For the text-containing cell, return its midpoint in (X, Y) coordinate format. 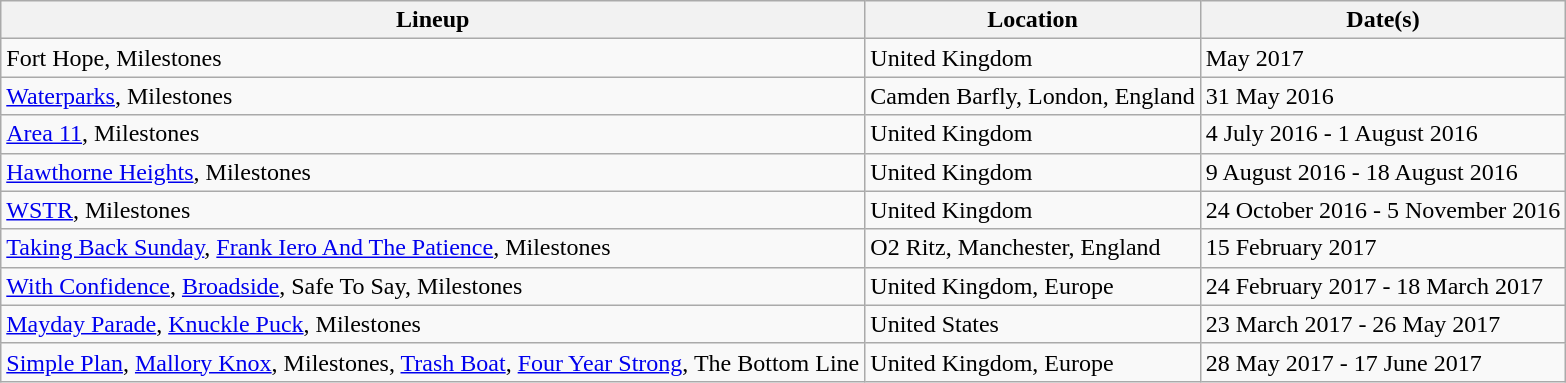
24 October 2016 - 5 November 2016 (1383, 210)
23 March 2017 - 26 May 2017 (1383, 324)
Waterparks, Milestones (433, 96)
Fort Hope, Milestones (433, 58)
Hawthorne Heights, Milestones (433, 172)
Simple Plan, Mallory Knox, Milestones, Trash Boat, Four Year Strong, The Bottom Line (433, 362)
31 May 2016 (1383, 96)
Lineup (433, 20)
15 February 2017 (1383, 248)
9 August 2016 - 18 August 2016 (1383, 172)
Date(s) (1383, 20)
WSTR, Milestones (433, 210)
4 July 2016 - 1 August 2016 (1383, 134)
May 2017 (1383, 58)
O2 Ritz, Manchester, England (1032, 248)
28 May 2017 - 17 June 2017 (1383, 362)
With Confidence, Broadside, Safe To Say, Milestones (433, 286)
Camden Barfly, London, England (1032, 96)
Mayday Parade, Knuckle Puck, Milestones (433, 324)
24 February 2017 - 18 March 2017 (1383, 286)
Location (1032, 20)
Area 11, Milestones (433, 134)
United States (1032, 324)
Taking Back Sunday, Frank Iero And The Patience, Milestones (433, 248)
